Identify which cell holds the provided text, then report its [x, y] central coordinate. 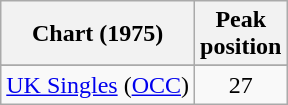
Peakposition [241, 34]
Chart (1975) [98, 34]
27 [241, 85]
UK Singles (OCC) [98, 85]
